Locate the cell with the specified text and output its [x, y] center coordinate. 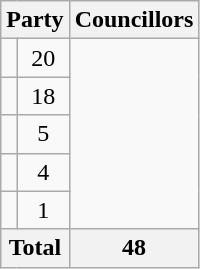
4 [43, 172]
Party [35, 20]
18 [43, 96]
1 [43, 210]
Councillors [134, 20]
48 [134, 248]
5 [43, 134]
20 [43, 58]
Total [35, 248]
